Capture the cell that displays the provided text and extract its (x, y) central coordinate. 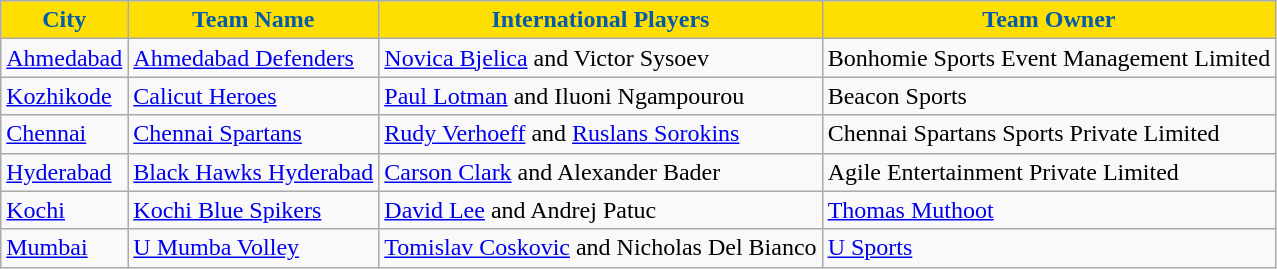
U Mumba Volley (254, 248)
Bonhomie Sports Event Management Limited (1049, 58)
Paul Lotman and Iluoni Ngampourou (600, 96)
International Players (600, 20)
Rudy Verhoeff and Ruslans Sorokins (600, 134)
Calicut Heroes (254, 96)
City (64, 20)
David Lee and Andrej Patuc (600, 210)
Carson Clark and Alexander Bader (600, 172)
Chennai Spartans (254, 134)
Team Name (254, 20)
Agile Entertainment Private Limited (1049, 172)
Beacon Sports (1049, 96)
Hyderabad (64, 172)
Black Hawks Hyderabad (254, 172)
Ahmedabad Defenders (254, 58)
Kochi Blue Spikers (254, 210)
Tomislav Coskovic and Nicholas Del Bianco (600, 248)
Kochi (64, 210)
Kozhikode (64, 96)
Chennai Spartans Sports Private Limited (1049, 134)
Ahmedabad (64, 58)
U Sports (1049, 248)
Mumbai (64, 248)
Thomas Muthoot (1049, 210)
Novica Bjelica and Victor Sysoev (600, 58)
Chennai (64, 134)
Team Owner (1049, 20)
